From the cell containing the given text, extract its center point as (x, y) coordinate. 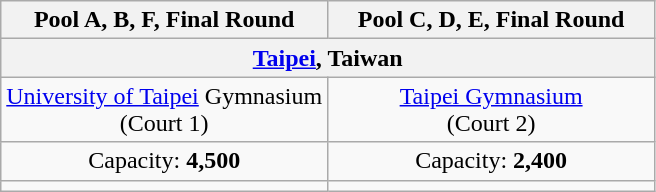
University of Taipei Gymnasium (Court 1) (164, 110)
Taipei Gymnasium (Court 2) (492, 110)
Capacity: 2,400 (492, 161)
Capacity: 4,500 (164, 161)
Pool A, B, F, Final Round (164, 20)
Taipei, Taiwan (328, 58)
Pool C, D, E, Final Round (492, 20)
